Locate the cell with the specified text and output its [X, Y] center coordinate. 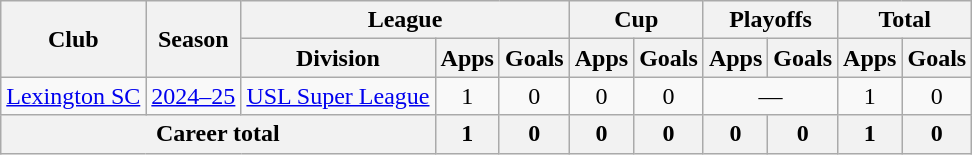
2024–25 [194, 96]
Division [338, 58]
Season [194, 39]
Total [905, 20]
— [770, 96]
USL Super League [338, 96]
League [405, 20]
Cup [636, 20]
Playoffs [770, 20]
Lexington SC [74, 96]
Club [74, 39]
Career total [218, 134]
